Determine the [x, y] coordinate at the center of the cell enclosing the given text.  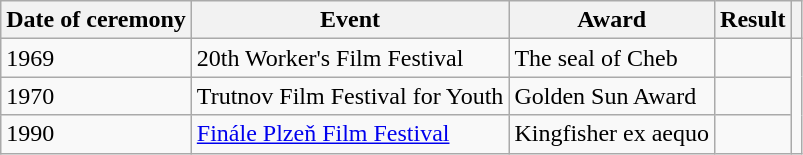
Award [612, 20]
1969 [96, 58]
The seal of Cheb [612, 58]
Kingfisher ex aequo [612, 134]
Event [350, 20]
Date of ceremony [96, 20]
20th Worker's Film Festival [350, 58]
Finále Plzeň Film Festival [350, 134]
1990 [96, 134]
Trutnov Film Festival for Youth [350, 96]
Result [753, 20]
Golden Sun Award [612, 96]
1970 [96, 96]
